Output the [X, Y] coordinate of the center of the cell containing the given text.  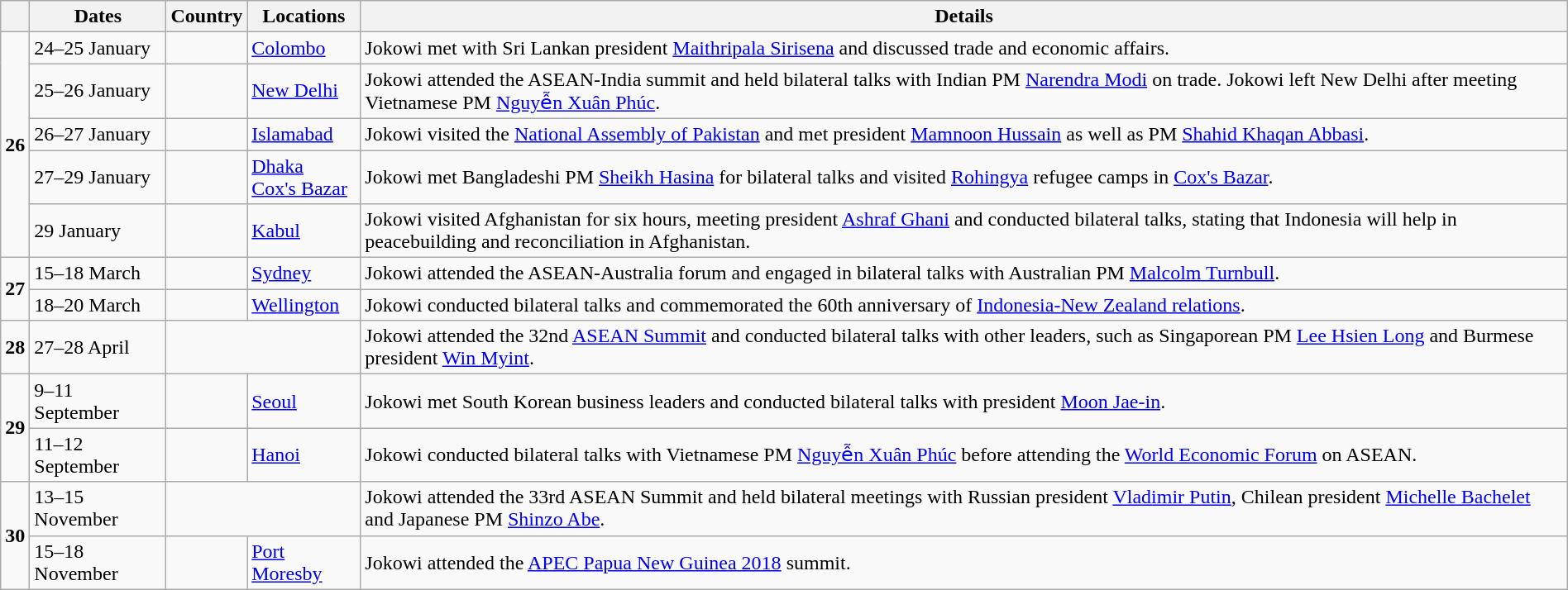
Locations [304, 17]
Sydney [304, 274]
Port Moresby [304, 562]
18–20 March [98, 305]
Jokowi met Bangladeshi PM Sheikh Hasina for bilateral talks and visited Rohingya refugee camps in Cox's Bazar. [964, 177]
24–25 January [98, 48]
Hanoi [304, 454]
11–12 September [98, 454]
26 [15, 145]
29 [15, 428]
27–29 January [98, 177]
29 January [98, 231]
13–15 November [98, 509]
Jokowi attended the APEC Papua New Guinea 2018 summit. [964, 562]
Jokowi met South Korean business leaders and conducted bilateral talks with president Moon Jae-in. [964, 402]
25–26 January [98, 91]
Dates [98, 17]
Jokowi visited the National Assembly of Pakistan and met president Mamnoon Hussain as well as PM Shahid Khaqan Abbasi. [964, 134]
New Delhi [304, 91]
15–18 November [98, 562]
Colombo [304, 48]
Jokowi conducted bilateral talks and commemorated the 60th anniversary of Indonesia-New Zealand relations. [964, 305]
26–27 January [98, 134]
15–18 March [98, 274]
Jokowi met with Sri Lankan president Maithripala Sirisena and discussed trade and economic affairs. [964, 48]
Country [207, 17]
Jokowi attended the ASEAN-Australia forum and engaged in bilateral talks with Australian PM Malcolm Turnbull. [964, 274]
DhakaCox's Bazar [304, 177]
Seoul [304, 402]
Details [964, 17]
30 [15, 535]
Wellington [304, 305]
27–28 April [98, 347]
28 [15, 347]
Jokowi conducted bilateral talks with Vietnamese PM Nguyễn Xuân Phúc before attending the World Economic Forum on ASEAN. [964, 454]
27 [15, 289]
Kabul [304, 231]
Islamabad [304, 134]
9–11 September [98, 402]
